Output the [X, Y] coordinate of the center of the cell containing the given text.  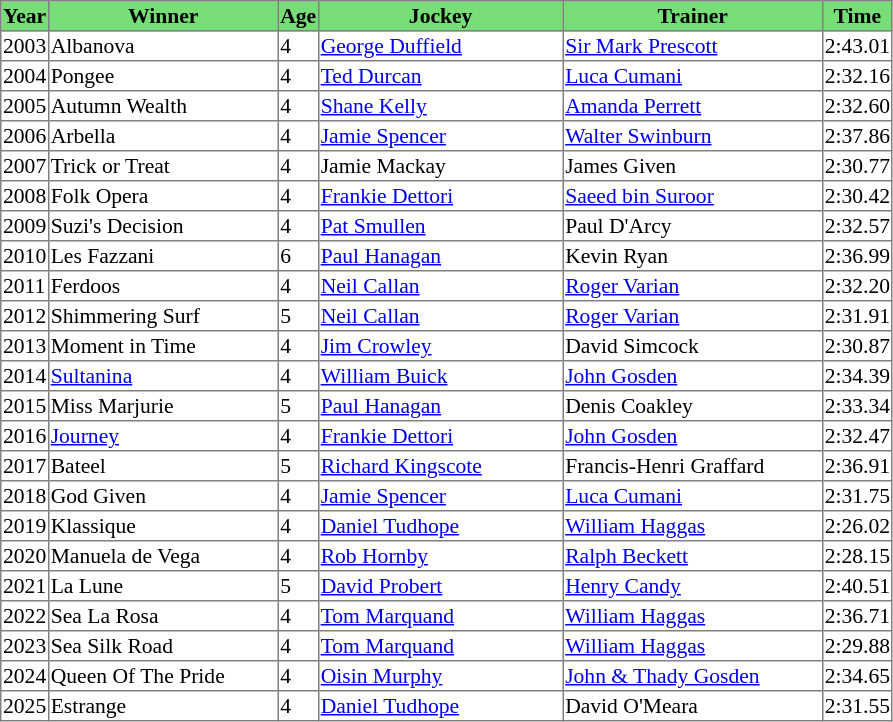
Sultanina [163, 376]
2022 [25, 616]
2004 [25, 76]
Paul D'Arcy [693, 226]
2:30.77 [857, 166]
2024 [25, 676]
2:31.91 [857, 316]
2:31.55 [857, 706]
2013 [25, 346]
2019 [25, 526]
Trick or Treat [163, 166]
2:32.20 [857, 286]
Winner [163, 16]
Sir Mark Prescott [693, 46]
Albanova [163, 46]
Saeed bin Suroor [693, 196]
Oisin Murphy [440, 676]
2:32.60 [857, 106]
2017 [25, 466]
2:36.71 [857, 616]
2014 [25, 376]
2:37.86 [857, 136]
Trainer [693, 16]
James Given [693, 166]
2021 [25, 586]
2015 [25, 406]
Walter Swinburn [693, 136]
Francis-Henri Graffard [693, 466]
2008 [25, 196]
Year [25, 16]
Shimmering Surf [163, 316]
2016 [25, 436]
2:30.42 [857, 196]
2:36.91 [857, 466]
Queen Of The Pride [163, 676]
2007 [25, 166]
David Simcock [693, 346]
Suzi's Decision [163, 226]
William Buick [440, 376]
2:32.16 [857, 76]
6 [298, 256]
2006 [25, 136]
Richard Kingscote [440, 466]
Les Fazzani [163, 256]
2011 [25, 286]
Autumn Wealth [163, 106]
Pat Smullen [440, 226]
2:28.15 [857, 556]
2:32.57 [857, 226]
God Given [163, 496]
Journey [163, 436]
Amanda Perrett [693, 106]
Henry Candy [693, 586]
Folk Opera [163, 196]
Age [298, 16]
2:33.34 [857, 406]
2:29.88 [857, 646]
Arbella [163, 136]
Pongee [163, 76]
Estrange [163, 706]
2018 [25, 496]
2:32.47 [857, 436]
2012 [25, 316]
2020 [25, 556]
Jamie Mackay [440, 166]
2:34.39 [857, 376]
Bateel [163, 466]
2:40.51 [857, 586]
Jim Crowley [440, 346]
2:34.65 [857, 676]
2:26.02 [857, 526]
Ted Durcan [440, 76]
2:36.99 [857, 256]
Miss Marjurie [163, 406]
2010 [25, 256]
Time [857, 16]
Moment in Time [163, 346]
2:31.75 [857, 496]
2025 [25, 706]
2:43.01 [857, 46]
Ralph Beckett [693, 556]
Ferdoos [163, 286]
Jockey [440, 16]
2005 [25, 106]
2009 [25, 226]
2023 [25, 646]
Manuela de Vega [163, 556]
La Lune [163, 586]
John & Thady Gosden [693, 676]
George Duffield [440, 46]
Denis Coakley [693, 406]
Kevin Ryan [693, 256]
Klassique [163, 526]
Sea La Rosa [163, 616]
2003 [25, 46]
Rob Hornby [440, 556]
Shane Kelly [440, 106]
Sea Silk Road [163, 646]
David O'Meara [693, 706]
David Probert [440, 586]
2:30.87 [857, 346]
